Determine the [x, y] coordinate at the center of the cell enclosing the given text.  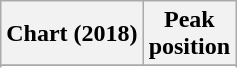
Chart (2018) [72, 34]
Peakposition [189, 34]
